Return (X, Y) of the center of cell containing provided text 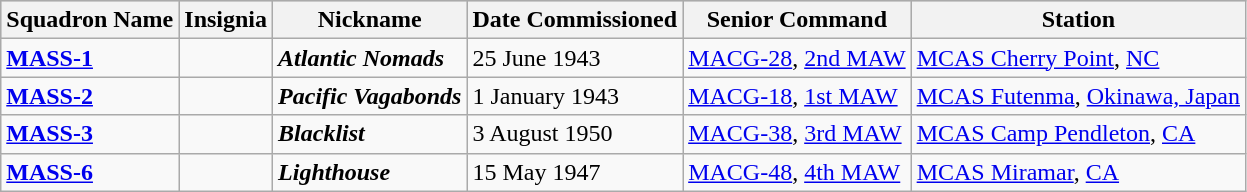
MASS-6 (90, 172)
Senior Command (797, 20)
Date Commissioned (575, 20)
MCAS Miramar, CA (1078, 172)
MCAS Cherry Point, NC (1078, 58)
3 August 1950 (575, 134)
15 May 1947 (575, 172)
MASS-3 (90, 134)
1 January 1943 (575, 96)
MACG-38, 3rd MAW (797, 134)
MCAS Futenma, Okinawa, Japan (1078, 96)
Blacklist (370, 134)
MCAS Camp Pendleton, CA (1078, 134)
Pacific Vagabonds (370, 96)
Nickname (370, 20)
Insignia (226, 20)
Station (1078, 20)
MACG-28, 2nd MAW (797, 58)
Lighthouse (370, 172)
Atlantic Nomads (370, 58)
MASS-2 (90, 96)
MASS-1 (90, 58)
MACG-48, 4th MAW (797, 172)
25 June 1943 (575, 58)
MACG-18, 1st MAW (797, 96)
Squadron Name (90, 20)
